Scan for the cell matching the given text and deliver its (X, Y) coordinate at center. 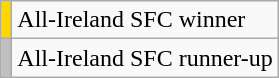
All-Ireland SFC runner-up (146, 58)
All-Ireland SFC winner (146, 20)
